Pinpoint the cell where the given text exists, returning its (x, y) midpoint coordinate. 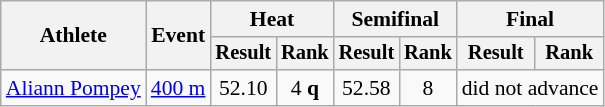
Athlete (74, 36)
Heat (272, 19)
8 (428, 88)
Event (178, 36)
Final (530, 19)
52.58 (367, 88)
Semifinal (396, 19)
400 m (178, 88)
52.10 (243, 88)
4 q (305, 88)
did not advance (530, 88)
Aliann Pompey (74, 88)
